Search for the cell housing the specified text and yield its [X, Y] center coordinate. 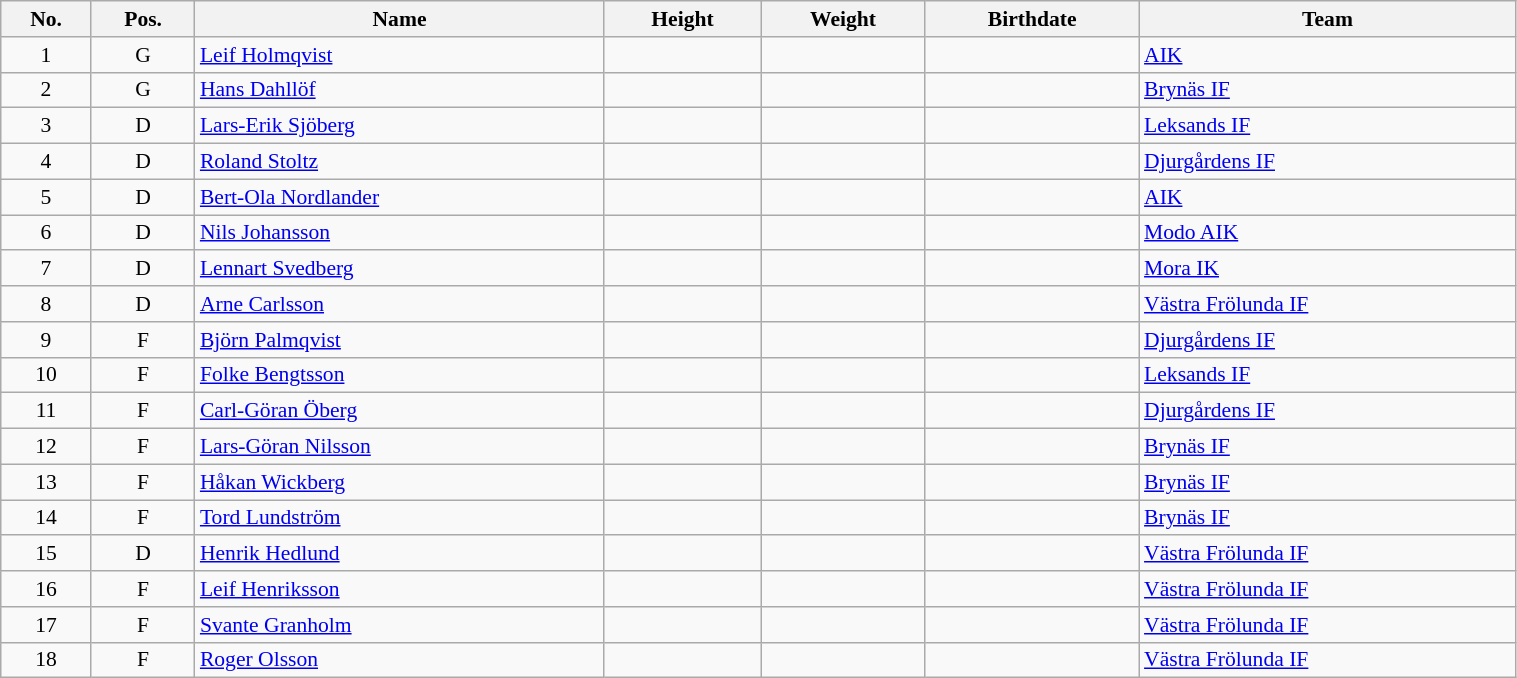
4 [46, 162]
Tord Lundström [400, 518]
18 [46, 660]
16 [46, 589]
Svante Granholm [400, 625]
Name [400, 19]
Lennart Svedberg [400, 269]
9 [46, 340]
14 [46, 518]
6 [46, 233]
7 [46, 269]
12 [46, 447]
Mora IK [1328, 269]
Team [1328, 19]
11 [46, 411]
5 [46, 197]
1 [46, 55]
Lars-Erik Sjöberg [400, 126]
Birthdate [1032, 19]
Björn Palmqvist [400, 340]
13 [46, 482]
Bert-Ola Nordlander [400, 197]
No. [46, 19]
Nils Johansson [400, 233]
Folke Bengtsson [400, 375]
17 [46, 625]
Height [682, 19]
10 [46, 375]
Leif Holmqvist [400, 55]
3 [46, 126]
Håkan Wickberg [400, 482]
Weight [843, 19]
Pos. [143, 19]
Roger Olsson [400, 660]
Roland Stoltz [400, 162]
Lars-Göran Nilsson [400, 447]
Arne Carlsson [400, 304]
Henrik Hedlund [400, 554]
15 [46, 554]
8 [46, 304]
Leif Henriksson [400, 589]
2 [46, 90]
Modo AIK [1328, 233]
Carl-Göran Öberg [400, 411]
Hans Dahllöf [400, 90]
